Extract the [X, Y] coordinate from the center of the cell holding the provided text.  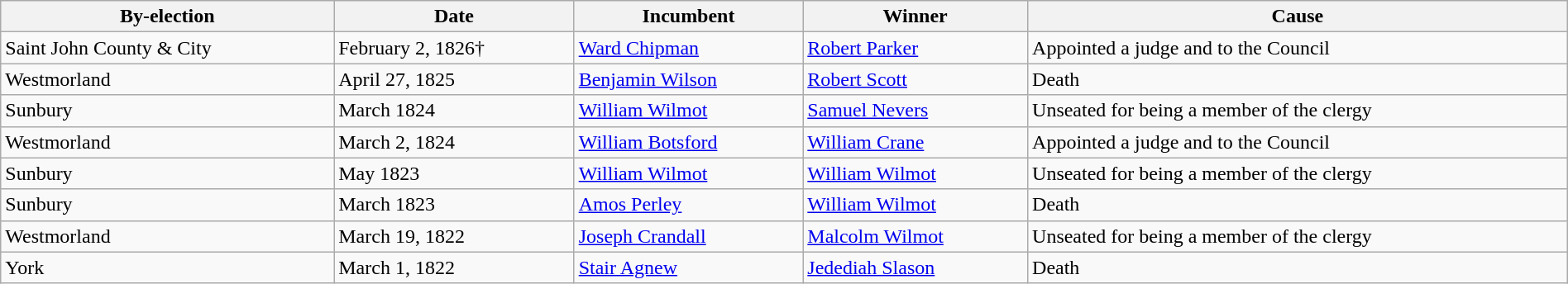
Stair Agnew [688, 267]
February 2, 1826† [454, 48]
William Botsford [688, 142]
Saint John County & City [167, 48]
Robert Scott [915, 79]
May 1823 [454, 173]
Jedediah Slason [915, 267]
William Crane [915, 142]
Incumbent [688, 17]
Winner [915, 17]
March 2, 1824 [454, 142]
Ward Chipman [688, 48]
Malcolm Wilmot [915, 236]
March 19, 1822 [454, 236]
March 1, 1822 [454, 267]
By-election [167, 17]
Amos Perley [688, 205]
April 27, 1825 [454, 79]
Date [454, 17]
Cause [1298, 17]
March 1823 [454, 205]
Joseph Crandall [688, 236]
York [167, 267]
Robert Parker [915, 48]
Samuel Nevers [915, 111]
Benjamin Wilson [688, 79]
March 1824 [454, 111]
